Detect which cell encompasses the target text, then output its [X, Y] center coordinate. 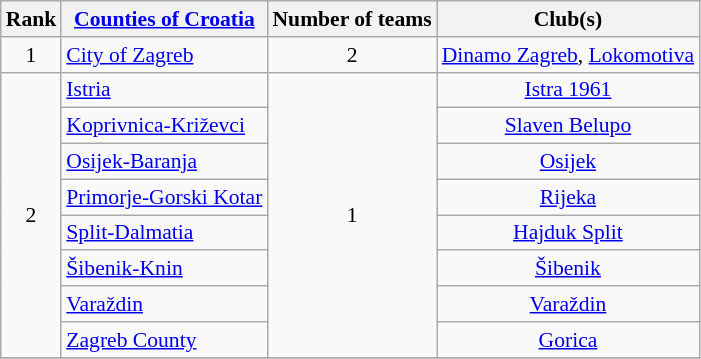
Šibenik-Knin [164, 269]
Slaven Belupo [568, 126]
City of Zagreb [164, 55]
Osijek [568, 162]
Counties of Croatia [164, 19]
Number of teams [352, 19]
Hajduk Split [568, 233]
Istra 1961 [568, 90]
Dinamo Zagreb, Lokomotiva [568, 55]
Istria [164, 90]
Primorje-Gorski Kotar [164, 197]
Rank [32, 19]
Osijek-Baranja [164, 162]
Koprivnica-Križevci [164, 126]
Zagreb County [164, 340]
Club(s) [568, 19]
Rijeka [568, 197]
Gorica [568, 340]
Split-Dalmatia [164, 233]
Šibenik [568, 269]
